Capture the cell that displays the provided text and extract its (X, Y) central coordinate. 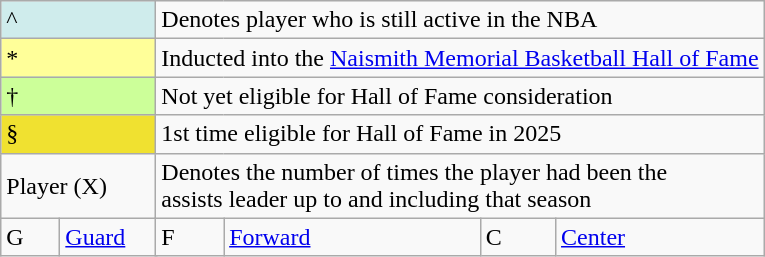
Player (X) (78, 186)
C (518, 237)
* (78, 58)
F (190, 237)
§ (78, 134)
Guard (108, 237)
Inducted into the Naismith Memorial Basketball Hall of Fame (460, 58)
Center (660, 237)
† (78, 96)
^ (78, 20)
Not yet eligible for Hall of Fame consideration (460, 96)
1st time eligible for Hall of Fame in 2025 (460, 134)
Denotes the number of times the player had been theassists leader up to and including that season (460, 186)
G (30, 237)
Forward (352, 237)
Denotes player who is still active in the NBA (460, 20)
